Scan for the cell matching the given text and deliver its [X, Y] coordinate at center. 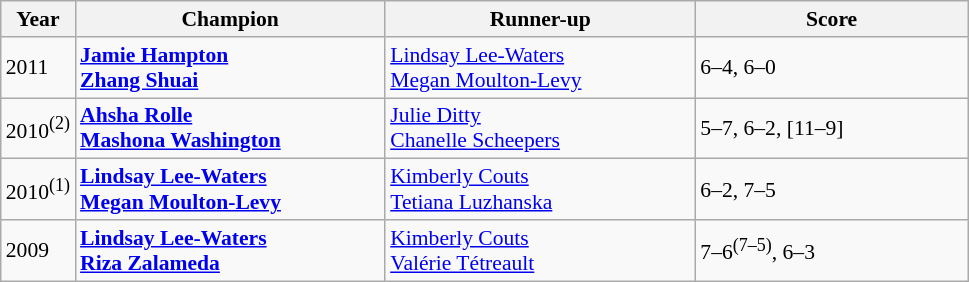
2010(1) [38, 190]
Kimberly Couts Tetiana Luzhanska [540, 190]
6–4, 6–0 [832, 68]
6–2, 7–5 [832, 190]
2010(2) [38, 128]
Year [38, 19]
Score [832, 19]
5–7, 6–2, [11–9] [832, 128]
Champion [230, 19]
Julie Ditty Chanelle Scheepers [540, 128]
Lindsay Lee-Waters Riza Zalameda [230, 250]
Kimberly Couts Valérie Tétreault [540, 250]
2011 [38, 68]
Ahsha Rolle Mashona Washington [230, 128]
Runner-up [540, 19]
2009 [38, 250]
7–6(7–5), 6–3 [832, 250]
Jamie Hampton Zhang Shuai [230, 68]
